Determine the (X, Y) coordinate at the center of the cell enclosing the given text.  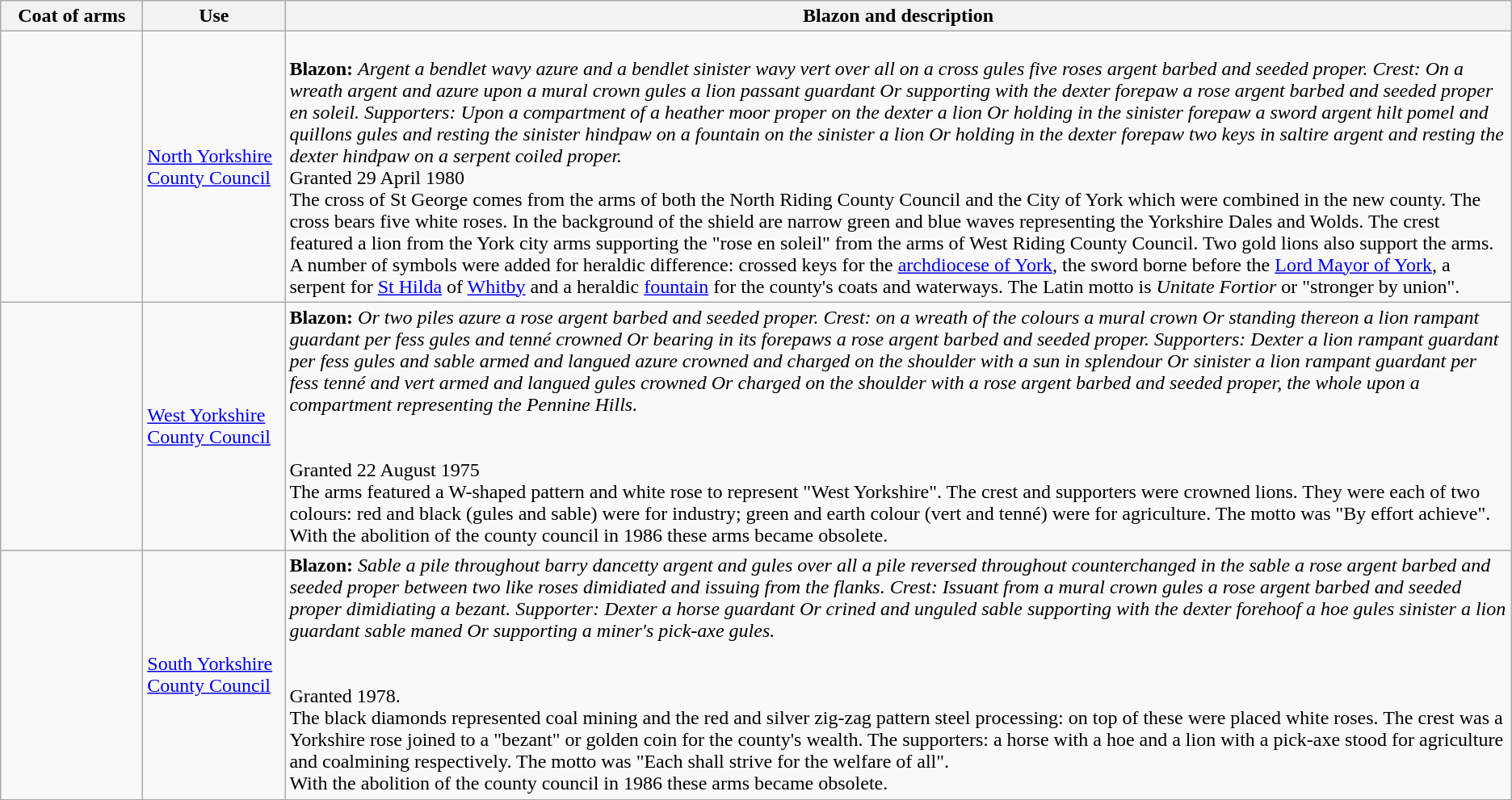
West Yorkshire County Council (214, 426)
Blazon and description (898, 16)
North Yorkshire County Council (214, 166)
Coat of arms (72, 16)
South Yorkshire County Council (214, 675)
Use (214, 16)
